Capture the cell that displays the provided text and extract its [X, Y] central coordinate. 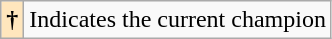
Indicates the current champion [178, 20]
† [12, 20]
